Detect which cell encompasses the target text, then output its (X, Y) center coordinate. 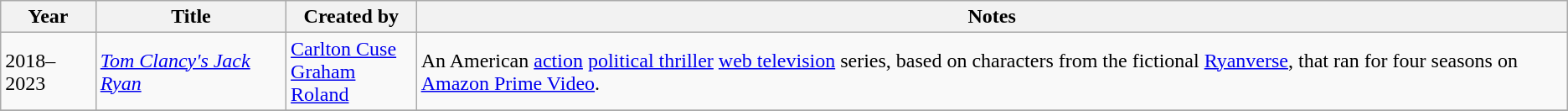
Title (191, 17)
Carlton CuseGraham Roland (352, 71)
Created by (352, 17)
Tom Clancy's Jack Ryan (191, 71)
2018–2023 (49, 71)
Notes (992, 17)
Year (49, 17)
